Search for the cell housing the specified text and yield its (X, Y) center coordinate. 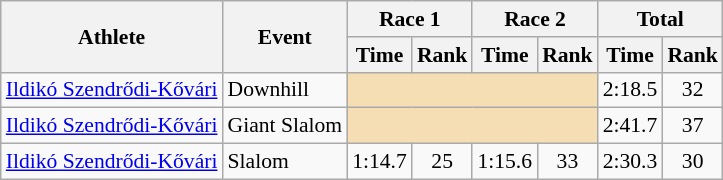
Event (284, 36)
33 (568, 162)
30 (692, 162)
2:30.3 (630, 162)
1:15.6 (504, 162)
Race 2 (534, 19)
32 (692, 90)
2:18.5 (630, 90)
1:14.7 (380, 162)
2:41.7 (630, 126)
Downhill (284, 90)
Athlete (112, 36)
25 (442, 162)
37 (692, 126)
Giant Slalom (284, 126)
Total (660, 19)
Race 1 (410, 19)
Slalom (284, 162)
